Output the (x, y) coordinate of the center of the cell containing the given text.  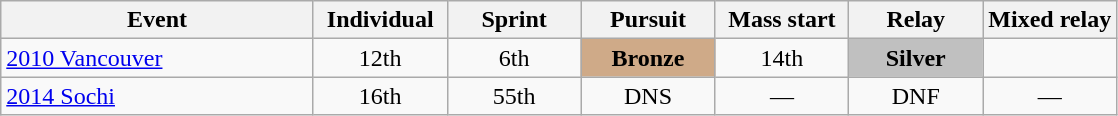
Event (157, 20)
16th (380, 96)
2014 Sochi (157, 96)
DNS (648, 96)
Sprint (514, 20)
6th (514, 58)
Relay (916, 20)
Mixed relay (1050, 20)
55th (514, 96)
2010 Vancouver (157, 58)
14th (782, 58)
Silver (916, 58)
Individual (380, 20)
Bronze (648, 58)
Pursuit (648, 20)
DNF (916, 96)
Mass start (782, 20)
12th (380, 58)
